Scan for the cell matching the given text and deliver its (X, Y) coordinate at center. 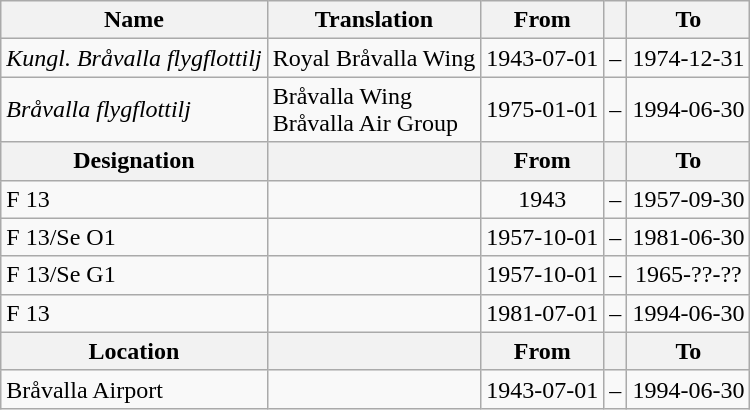
F 13/Se G1 (134, 275)
1974-12-31 (688, 58)
Bråvalla WingBråvalla Air Group (374, 110)
1975-01-01 (542, 110)
Bråvalla Airport (134, 389)
1943 (542, 199)
1981-07-01 (542, 313)
Royal Bråvalla Wing (374, 58)
Location (134, 351)
Name (134, 20)
Designation (134, 161)
Translation (374, 20)
1981-06-30 (688, 237)
1965-??-?? (688, 275)
Kungl. Bråvalla flygflottilj (134, 58)
F 13/Se O1 (134, 237)
1957-09-30 (688, 199)
Bråvalla flygflottilj (134, 110)
